Identify which cell holds the provided text, then report its (x, y) central coordinate. 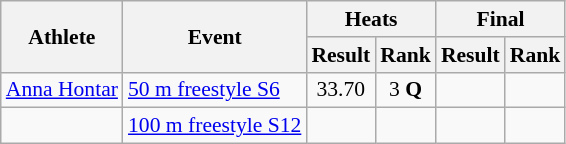
Event (214, 36)
Heats (370, 19)
50 m freestyle S6 (214, 90)
Anna Hontar (62, 90)
100 m freestyle S12 (214, 126)
33.70 (340, 90)
3 Q (406, 90)
Final (500, 19)
Athlete (62, 36)
